Find where the given text appears and provide that cell's center as [X, Y] coordinate. 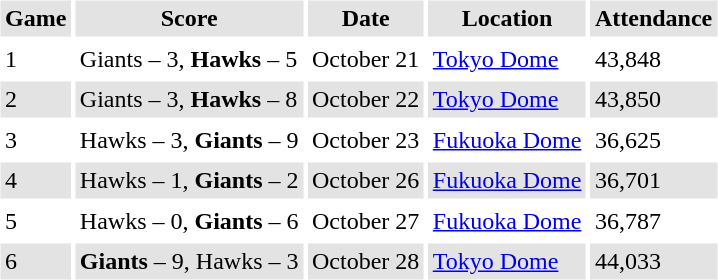
36,787 [653, 221]
Giants – 9, Hawks – 3 [189, 262]
6 [35, 262]
43,850 [653, 100]
3 [35, 140]
October 22 [365, 100]
36,625 [653, 140]
44,033 [653, 262]
Hawks – 3, Giants – 9 [189, 140]
Score [189, 18]
October 26 [365, 180]
Game [35, 18]
Location [507, 18]
43,848 [653, 59]
Giants – 3, Hawks – 5 [189, 59]
36,701 [653, 180]
October 27 [365, 221]
Giants – 3, Hawks – 8 [189, 100]
October 23 [365, 140]
Attendance [653, 18]
October 21 [365, 59]
1 [35, 59]
Hawks – 1, Giants – 2 [189, 180]
Hawks – 0, Giants – 6 [189, 221]
5 [35, 221]
4 [35, 180]
2 [35, 100]
Date [365, 18]
October 28 [365, 262]
